Detect which cell encompasses the target text, then output its [x, y] center coordinate. 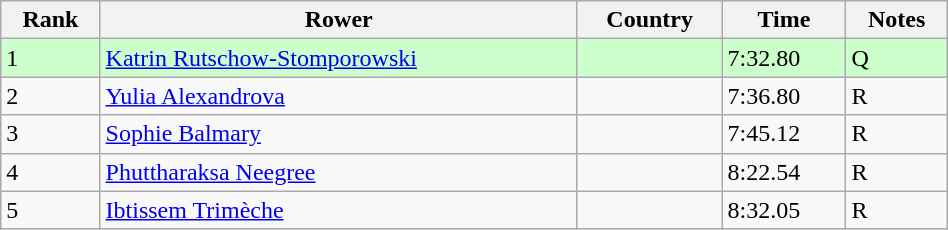
8:32.05 [784, 210]
3 [50, 134]
2 [50, 96]
Time [784, 20]
7:45.12 [784, 134]
5 [50, 210]
Rank [50, 20]
Sophie Balmary [338, 134]
8:22.54 [784, 172]
Country [650, 20]
Yulia Alexandrova [338, 96]
7:32.80 [784, 58]
Rower [338, 20]
4 [50, 172]
1 [50, 58]
Notes [896, 20]
Q [896, 58]
Phuttharaksa Neegree [338, 172]
Katrin Rutschow-Stomporowski [338, 58]
Ibtissem Trimèche [338, 210]
7:36.80 [784, 96]
